For the text-containing cell, return its midpoint in (x, y) coordinate format. 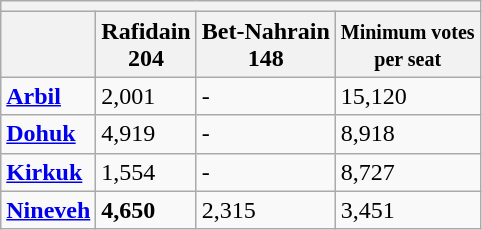
8,918 (408, 134)
Kirkuk (48, 172)
Dohuk (48, 134)
Bet-Nahrain148 (266, 44)
4,919 (146, 134)
Minimum votes per seat (408, 44)
Arbil (48, 96)
Rafidain204 (146, 44)
2,001 (146, 96)
Nineveh (48, 210)
3,451 (408, 210)
1,554 (146, 172)
15,120 (408, 96)
2,315 (266, 210)
4,650 (146, 210)
8,727 (408, 172)
